Extract the [x, y] coordinate from the center of the cell holding the provided text.  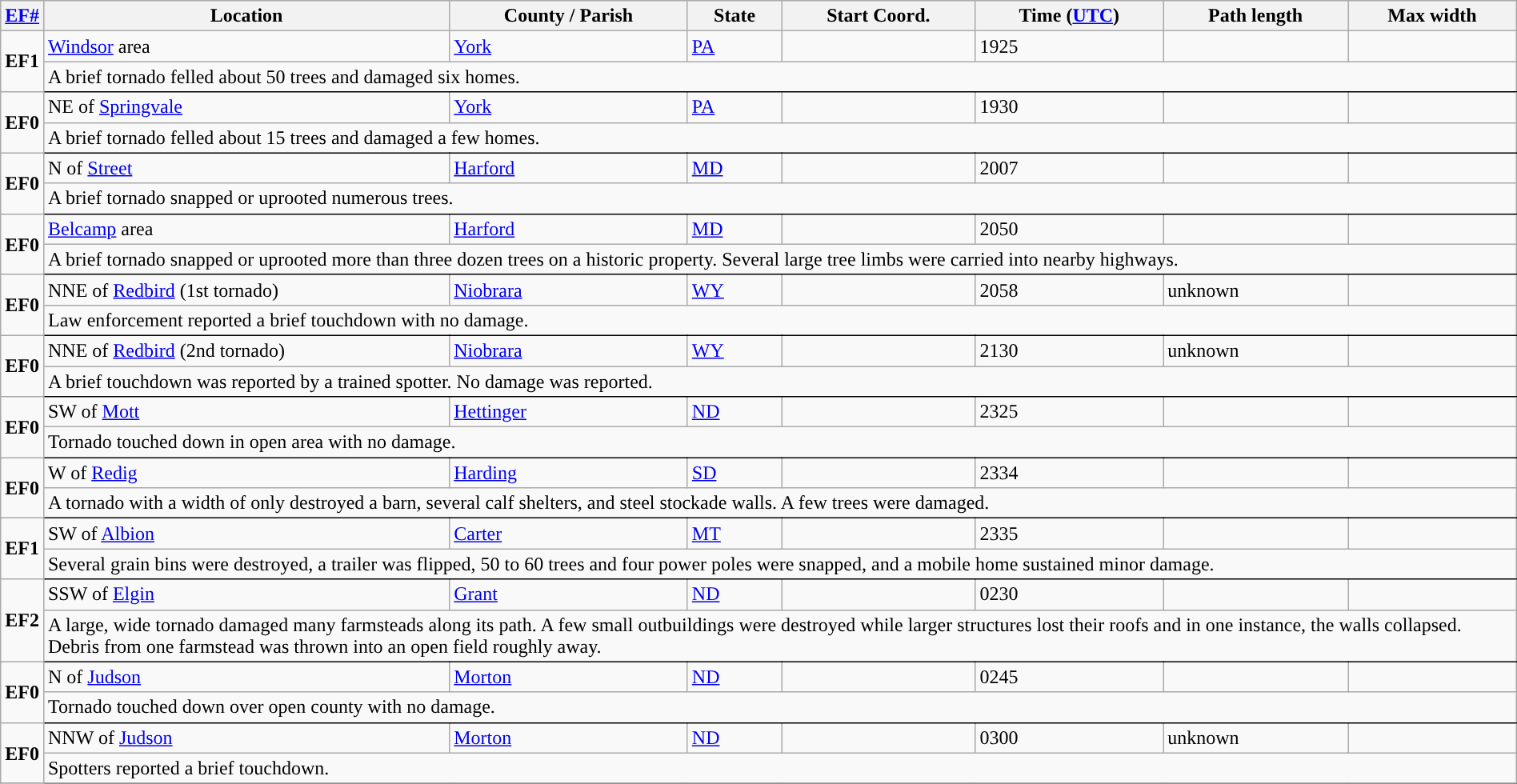
2007 [1069, 168]
0300 [1069, 738]
MT [734, 534]
Time (UTC) [1069, 16]
Path length [1256, 16]
Spotters reported a brief touchdown. [779, 768]
EF2 [22, 621]
County / Parish [569, 16]
Harding [569, 473]
NNW of Judson [246, 738]
NNE of Redbird (2nd tornado) [246, 350]
Max width [1432, 16]
SW of Albion [246, 534]
A tornado with a width of only destroyed a barn, several calf shelters, and steel stockade walls. A few trees were damaged. [779, 503]
A brief touchdown was reported by a trained spotter. No damage was reported. [779, 382]
NE of Springvale [246, 107]
A brief tornado snapped or uprooted numerous trees. [779, 198]
SW of Mott [246, 412]
Several grain bins were destroyed, a trailer was flipped, 50 to 60 trees and four power poles were snapped, and a mobile home sustained minor damage. [779, 564]
2335 [1069, 534]
2130 [1069, 350]
0245 [1069, 677]
2325 [1069, 412]
SSW of Elgin [246, 594]
1925 [1069, 46]
EF# [22, 16]
NNE of Redbird (1st tornado) [246, 290]
Carter [569, 534]
A brief tornado snapped or uprooted more than three dozen trees on a historic property. Several large tree limbs were carried into nearby highways. [779, 259]
A brief tornado felled about 50 trees and damaged six homes. [779, 77]
Tornado touched down over open county with no damage. [779, 707]
2058 [1069, 290]
A brief tornado felled about 15 trees and damaged a few homes. [779, 138]
2050 [1069, 229]
Location [246, 16]
State [734, 16]
Belcamp area [246, 229]
SD [734, 473]
Windsor area [246, 46]
Hettinger [569, 412]
W of Redig [246, 473]
N of Street [246, 168]
N of Judson [246, 677]
1930 [1069, 107]
Start Coord. [879, 16]
Grant [569, 594]
Tornado touched down in open area with no damage. [779, 442]
Law enforcement reported a brief touchdown with no damage. [779, 320]
2334 [1069, 473]
0230 [1069, 594]
